Extract the (x, y) coordinate from the center of the cell holding the provided text.  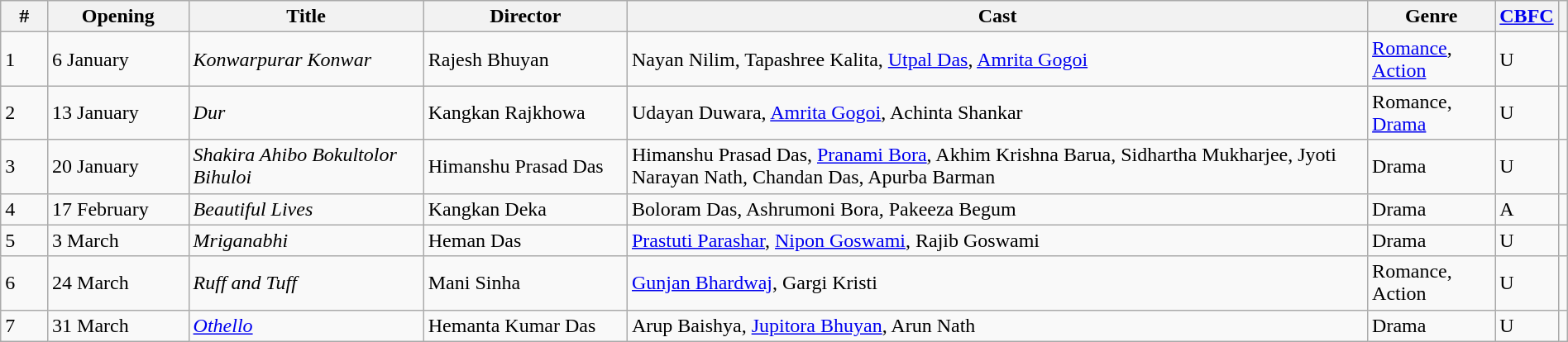
3 March (118, 240)
5 (25, 240)
20 January (118, 167)
Heman Das (525, 240)
Beautiful Lives (306, 209)
24 March (118, 283)
Othello (306, 325)
Director (525, 17)
Mriganabhi (306, 240)
Gunjan Bhardwaj, Gargi Kristi (997, 283)
Boloram Das, Ashrumoni Bora, Pakeeza Begum (997, 209)
Hemanta Kumar Das (525, 325)
Kangkan Deka (525, 209)
Cast (997, 17)
Title (306, 17)
Nayan Nilim, Tapashree Kalita, Utpal Das, Amrita Gogoi (997, 59)
Dur (306, 112)
2 (25, 112)
Prastuti Parashar, Nipon Goswami, Rajib Goswami (997, 240)
7 (25, 325)
Udayan Duwara, Amrita Gogoi, Achinta Shankar (997, 112)
# (25, 17)
31 March (118, 325)
6 January (118, 59)
Genre (1432, 17)
Kangkan Rajkhowa (525, 112)
6 (25, 283)
Ruff and Tuff (306, 283)
13 January (118, 112)
17 February (118, 209)
1 (25, 59)
A (1527, 209)
Arup Baishya, Jupitora Bhuyan, Arun Nath (997, 325)
3 (25, 167)
Romance, Drama (1432, 112)
4 (25, 209)
Himanshu Prasad Das (525, 167)
Konwarpurar Konwar (306, 59)
Mani Sinha (525, 283)
Shakira Ahibo Bokultolor Bihuloi (306, 167)
CBFC (1527, 17)
Opening (118, 17)
Rajesh Bhuyan (525, 59)
Himanshu Prasad Das, Pranami Bora, Akhim Krishna Barua, Sidhartha Mukharjee, Jyoti Narayan Nath, Chandan Das, Apurba Barman (997, 167)
